Extract the [x, y] coordinate from the center of the cell holding the provided text.  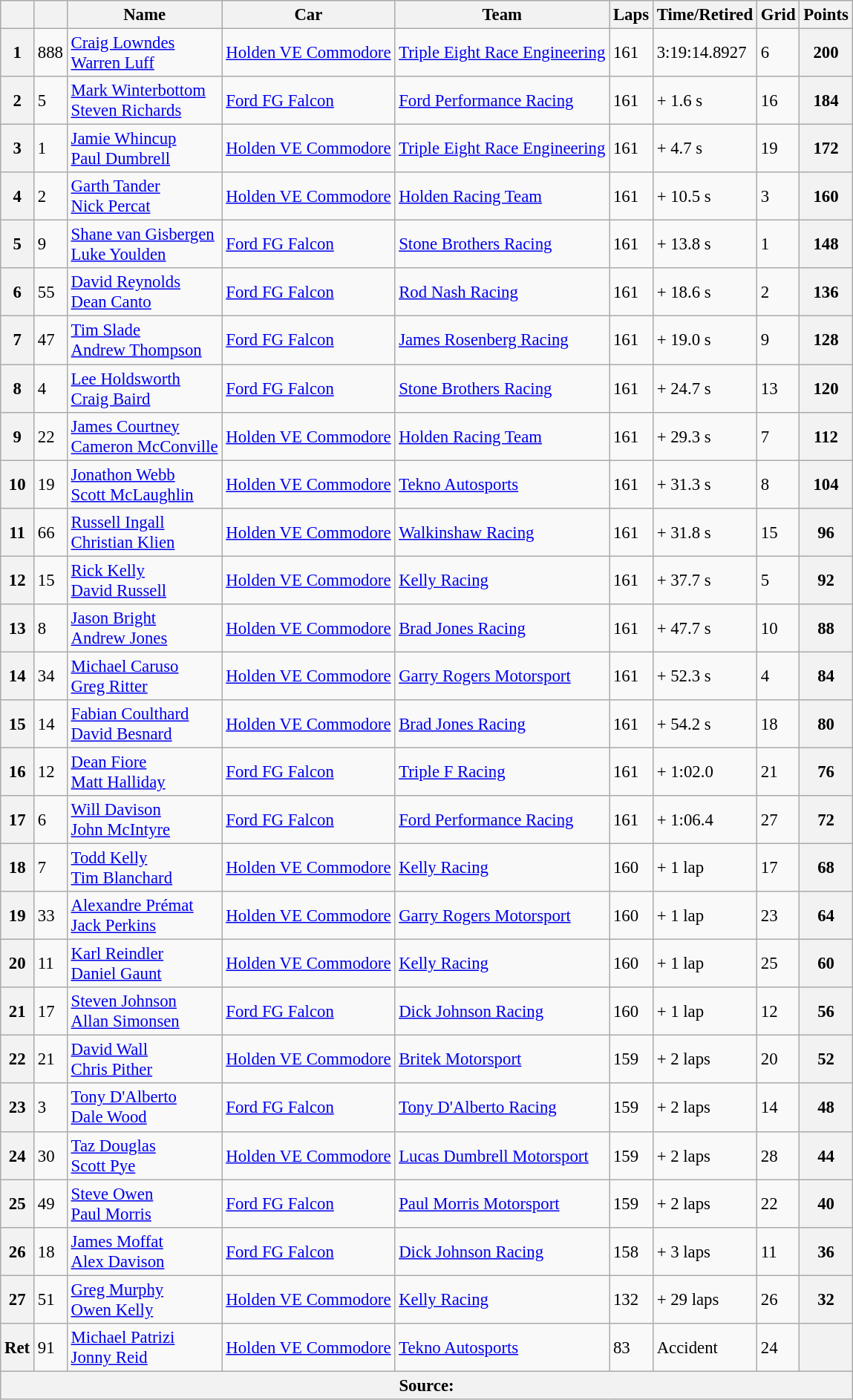
96 [826, 531]
Alexandre Prémat Jack Perkins [144, 916]
66 [50, 531]
Rick Kelly David Russell [144, 580]
Steven Johnson Allan Simonsen [144, 1011]
+ 52.3 s [705, 676]
200 [826, 53]
91 [50, 1348]
60 [826, 964]
+ 1.6 s [705, 101]
Michael Patrizi Jonny Reid [144, 1348]
Mark Winterbottom Steven Richards [144, 101]
Shane van Gisbergen Luke Youlden [144, 245]
+ 47.7 s [705, 628]
+ 1:02.0 [705, 772]
+ 3 laps [705, 1252]
132 [631, 1299]
Garth Tander Nick Percat [144, 196]
55 [50, 292]
Karl Reindler Daniel Gaunt [144, 964]
Team [502, 15]
James Courtney Cameron McConville [144, 436]
Michael Caruso Greg Ritter [144, 676]
52 [826, 1060]
76 [826, 772]
28 [778, 1155]
Paul Morris Motorsport [502, 1204]
David Reynolds Dean Canto [144, 292]
Russell Ingall Christian Klien [144, 531]
136 [826, 292]
40 [826, 1204]
30 [50, 1155]
Triple F Racing [502, 772]
+ 1:06.4 [705, 820]
184 [826, 101]
Tony D'Alberto Racing [502, 1108]
Greg Murphy Owen Kelly [144, 1299]
Lucas Dumbrell Motorsport [502, 1155]
+ 24.7 s [705, 389]
80 [826, 724]
Source: [427, 1385]
+ 54.2 s [705, 724]
51 [50, 1299]
+ 31.3 s [705, 484]
Walkinshaw Racing [502, 531]
83 [631, 1348]
Ret [18, 1348]
+ 29 laps [705, 1299]
Jonathon Webb Scott McLaughlin [144, 484]
Accident [705, 1348]
104 [826, 484]
120 [826, 389]
Time/Retired [705, 15]
172 [826, 148]
Points [826, 15]
+ 31.8 s [705, 531]
Steve Owen Paul Morris [144, 1204]
Rod Nash Racing [502, 292]
Craig Lowndes Warren Luff [144, 53]
888 [50, 53]
+ 19.0 s [705, 340]
Will Davison John McIntyre [144, 820]
Name [144, 15]
Tony D'Alberto Dale Wood [144, 1108]
72 [826, 820]
Dean Fiore Matt Halliday [144, 772]
Todd Kelly Tim Blanchard [144, 869]
3:19:14.8927 [705, 53]
128 [826, 340]
158 [631, 1252]
56 [826, 1011]
148 [826, 245]
James Rosenberg Racing [502, 340]
36 [826, 1252]
Taz Douglas Scott Pye [144, 1155]
+ 4.7 s [705, 148]
64 [826, 916]
88 [826, 628]
Jamie Whincup Paul Dumbrell [144, 148]
33 [50, 916]
112 [826, 436]
Lee Holdsworth Craig Baird [144, 389]
Tim Slade Andrew Thompson [144, 340]
David Wall Chris Pither [144, 1060]
34 [50, 676]
+ 18.6 s [705, 292]
84 [826, 676]
44 [826, 1155]
48 [826, 1108]
Jason Bright Andrew Jones [144, 628]
+ 37.7 s [705, 580]
+ 29.3 s [705, 436]
92 [826, 580]
Grid [778, 15]
+ 13.8 s [705, 245]
49 [50, 1204]
Fabian Coulthard David Besnard [144, 724]
James Moffat Alex Davison [144, 1252]
Laps [631, 15]
32 [826, 1299]
68 [826, 869]
Britek Motorsport [502, 1060]
Car [309, 15]
47 [50, 340]
+ 10.5 s [705, 196]
